Return [X, Y] of the center of cell containing provided text 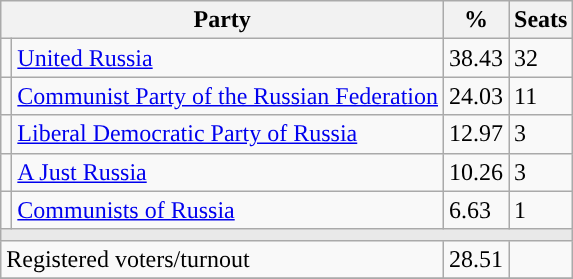
12.97 [476, 134]
United Russia [228, 58]
% [476, 20]
Seats [541, 20]
38.43 [476, 58]
32 [541, 58]
11 [541, 96]
Party [222, 20]
1 [541, 210]
A Just Russia [228, 172]
6.63 [476, 210]
Communists of Russia [228, 210]
Communist Party of the Russian Federation [228, 96]
Liberal Democratic Party of Russia [228, 134]
28.51 [476, 259]
10.26 [476, 172]
24.03 [476, 96]
Registered voters/turnout [222, 259]
